Extract the (x, y) coordinate from the center of the cell holding the provided text.  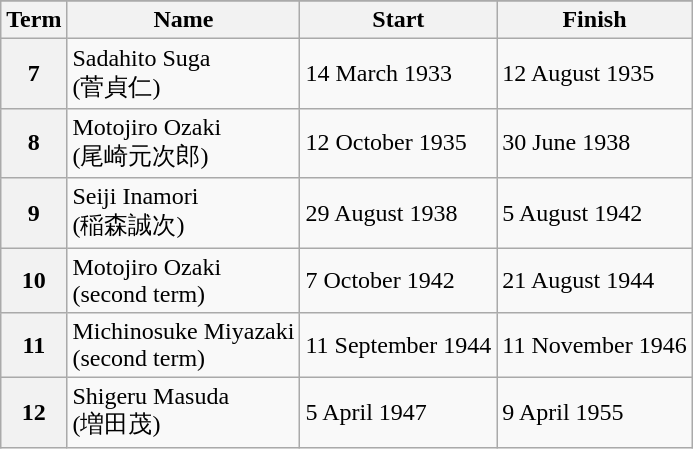
29 August 1938 (398, 213)
Michinosuke Miyazaki(second term) (184, 346)
12 (34, 413)
12 August 1935 (594, 74)
11 November 1946 (594, 346)
11 (34, 346)
Sadahito Suga(菅貞仁) (184, 74)
5 August 1942 (594, 213)
21 August 1944 (594, 280)
14 March 1933 (398, 74)
9 (34, 213)
30 June 1938 (594, 143)
5 April 1947 (398, 413)
Motojiro Ozaki(second term) (184, 280)
12 October 1935 (398, 143)
10 (34, 280)
Motojiro Ozaki(尾崎元次郎) (184, 143)
Shigeru Masuda(増田茂) (184, 413)
Name (184, 20)
7 (34, 74)
8 (34, 143)
Term (34, 20)
Seiji Inamori(稲森誠次) (184, 213)
Finish (594, 20)
7 October 1942 (398, 280)
11 September 1944 (398, 346)
9 April 1955 (594, 413)
Start (398, 20)
